Identify which cell holds the provided text, then report its (x, y) central coordinate. 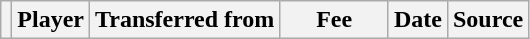
Player (51, 20)
Source (488, 20)
Date (418, 20)
Transferred from (185, 20)
Fee (334, 20)
